Scan for the cell matching the given text and deliver its (x, y) coordinate at center. 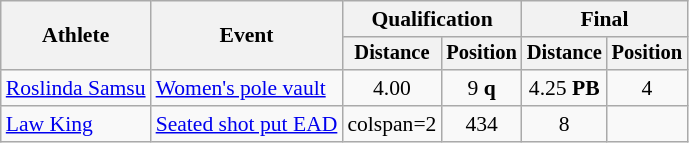
Women's pole vault (247, 88)
9 q (481, 88)
4 (647, 88)
Seated shot put EAD (247, 124)
Qualification (432, 19)
Law King (76, 124)
8 (564, 124)
Roslinda Samsu (76, 88)
4.00 (392, 88)
Athlete (76, 36)
colspan=2 (392, 124)
4.25 PB (564, 88)
Final (604, 19)
Event (247, 36)
434 (481, 124)
